For the text-containing cell, return its midpoint in (x, y) coordinate format. 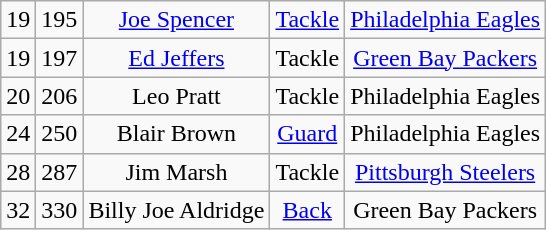
197 (60, 58)
250 (60, 134)
32 (18, 210)
Guard (308, 134)
Pittsburgh Steelers (446, 172)
Jim Marsh (176, 172)
28 (18, 172)
287 (60, 172)
Ed Jeffers (176, 58)
24 (18, 134)
Joe Spencer (176, 20)
195 (60, 20)
Blair Brown (176, 134)
20 (18, 96)
330 (60, 210)
Back (308, 210)
206 (60, 96)
Billy Joe Aldridge (176, 210)
Leo Pratt (176, 96)
